From the cell containing the given text, extract its center point as [X, Y] coordinate. 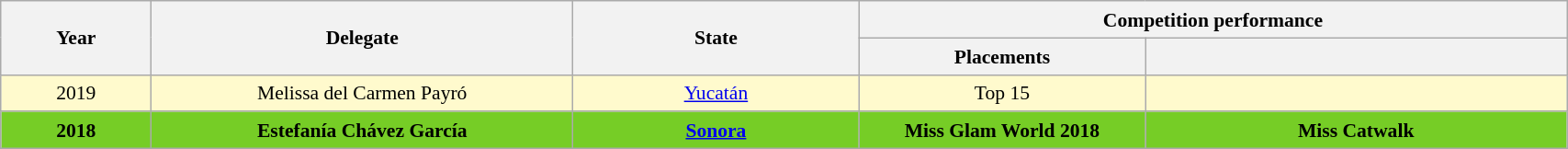
Miss Glam World 2018 [1001, 131]
Estefanía Chávez García [362, 131]
Placements [1001, 56]
Melissa del Carmen Payró [362, 93]
State [716, 38]
2018 [76, 131]
2019 [76, 93]
Competition performance [1213, 19]
Delegate [362, 38]
Yucatán [716, 93]
Sonora [716, 131]
Miss Catwalk [1356, 131]
Year [76, 38]
Top 15 [1001, 93]
